Return the [x, y] coordinate for the center point of the cell that contains the specified text.  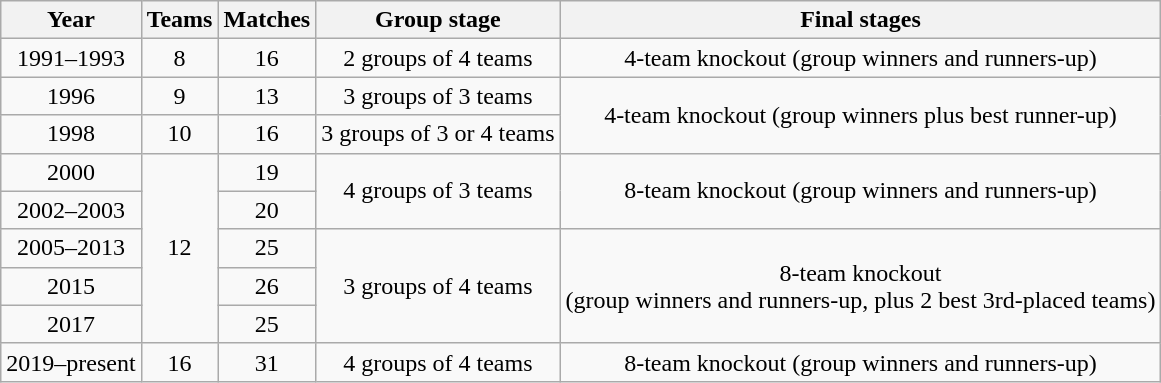
20 [267, 210]
2019–present [71, 362]
2015 [71, 286]
8-team knockout(group winners and runners-up, plus 2 best 3rd-placed teams) [860, 286]
3 groups of 4 teams [438, 286]
Teams [180, 20]
2 groups of 4 teams [438, 58]
Group stage [438, 20]
Matches [267, 20]
31 [267, 362]
10 [180, 134]
1996 [71, 96]
1991–1993 [71, 58]
26 [267, 286]
2002–2003 [71, 210]
4 groups of 3 teams [438, 191]
8 [180, 58]
Year [71, 20]
9 [180, 96]
2000 [71, 172]
1998 [71, 134]
19 [267, 172]
2017 [71, 324]
4 groups of 4 teams [438, 362]
Final stages [860, 20]
4-team knockout (group winners and runners-up) [860, 58]
4-team knockout (group winners plus best runner-up) [860, 115]
2005–2013 [71, 248]
3 groups of 3 or 4 teams [438, 134]
3 groups of 3 teams [438, 96]
13 [267, 96]
12 [180, 248]
